Find where the given text appears and provide that cell's center as (x, y) coordinate. 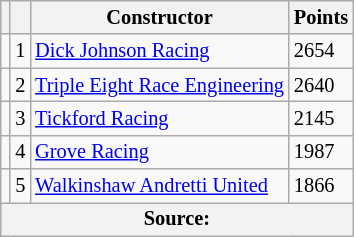
Walkinshaw Andretti United (160, 186)
Points (321, 17)
Source: (177, 219)
5 (20, 186)
3 (20, 118)
2 (20, 85)
1 (20, 51)
Constructor (160, 17)
Tickford Racing (160, 118)
1866 (321, 186)
Grove Racing (160, 152)
Triple Eight Race Engineering (160, 85)
2654 (321, 51)
Dick Johnson Racing (160, 51)
2640 (321, 85)
1987 (321, 152)
2145 (321, 118)
4 (20, 152)
